Search for the cell housing the specified text and yield its [X, Y] center coordinate. 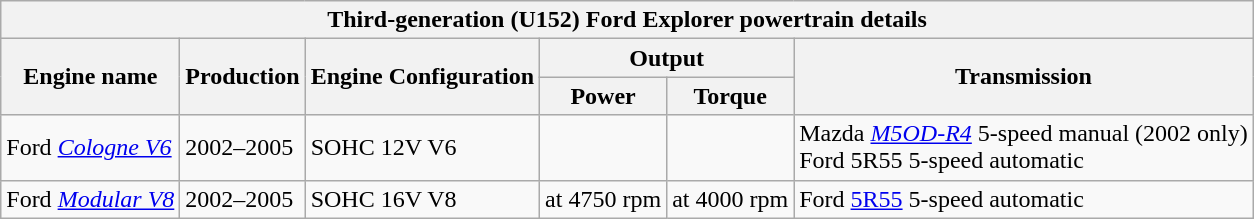
Power [604, 96]
Production [242, 77]
Ford 5R55 5-speed automatic [1024, 199]
Ford Modular V8 [90, 199]
Third-generation (U152) Ford Explorer powertrain details [628, 20]
Mazda M5OD-R4 5-speed manual (2002 only)Ford 5R55 5-speed automatic [1024, 148]
Engine Configuration [422, 77]
SOHC 16V V8 [422, 199]
SOHC 12V V6 [422, 148]
Output [667, 58]
Engine name [90, 77]
at 4000 rpm [730, 199]
Torque [730, 96]
Ford Cologne V6 [90, 148]
at 4750 rpm [604, 199]
Transmission [1024, 77]
